Pinpoint the cell where the given text exists, returning its [x, y] midpoint coordinate. 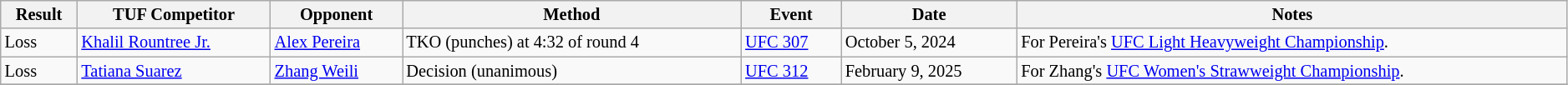
TKO (punches) at 4:32 of round 4 [572, 42]
February 9, 2025 [929, 71]
Method [572, 14]
Alex Pereira [337, 42]
Date [929, 14]
Opponent [337, 14]
TUF Competitor [174, 14]
Notes [1291, 14]
Result [39, 14]
For Pereira's UFC Light Heavyweight Championship. [1291, 42]
Decision (unanimous) [572, 71]
For Zhang's UFC Women's Strawweight Championship. [1291, 71]
UFC 312 [791, 71]
Khalil Rountree Jr. [174, 42]
Zhang Weili [337, 71]
UFC 307 [791, 42]
Tatiana Suarez [174, 71]
Event [791, 14]
October 5, 2024 [929, 42]
